Extract the (X, Y) coordinate from the center of the cell holding the provided text.  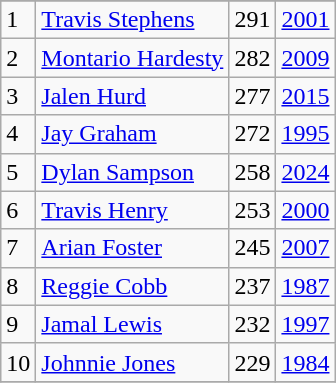
1995 (306, 134)
4 (18, 134)
1987 (306, 286)
277 (252, 96)
1984 (306, 362)
2000 (306, 210)
2024 (306, 172)
9 (18, 324)
Jay Graham (132, 134)
2009 (306, 58)
Johnnie Jones (132, 362)
253 (252, 210)
10 (18, 362)
7 (18, 248)
272 (252, 134)
8 (18, 286)
2001 (306, 20)
Jalen Hurd (132, 96)
1 (18, 20)
282 (252, 58)
229 (252, 362)
2015 (306, 96)
Montario Hardesty (132, 58)
3 (18, 96)
Arian Foster (132, 248)
1997 (306, 324)
Jamal Lewis (132, 324)
Dylan Sampson (132, 172)
258 (252, 172)
Travis Henry (132, 210)
6 (18, 210)
2 (18, 58)
291 (252, 20)
Travis Stephens (132, 20)
5 (18, 172)
2007 (306, 248)
Reggie Cobb (132, 286)
237 (252, 286)
232 (252, 324)
245 (252, 248)
